Return [X, Y] of the center of cell containing provided text 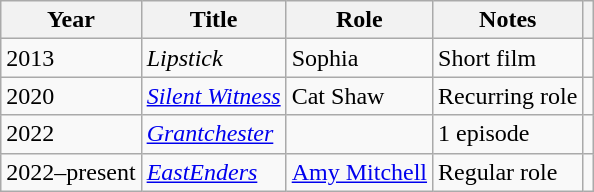
Regular role [508, 172]
Cat Shaw [359, 96]
Grantchester [214, 134]
2020 [71, 96]
Lipstick [214, 58]
Short film [508, 58]
Notes [508, 20]
Title [214, 20]
Recurring role [508, 96]
Sophia [359, 58]
Year [71, 20]
2022 [71, 134]
Role [359, 20]
2013 [71, 58]
1 episode [508, 134]
EastEnders [214, 172]
2022–present [71, 172]
Amy Mitchell [359, 172]
Silent Witness [214, 96]
